Detect which cell encompasses the target text, then output its [x, y] center coordinate. 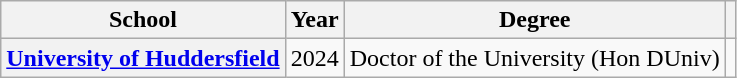
Doctor of the University (Hon DUniv) [534, 58]
School [143, 20]
Year [314, 20]
Degree [534, 20]
University of Huddersfield [143, 58]
2024 [314, 58]
